Output the [x, y] coordinate of the center of the cell containing the given text.  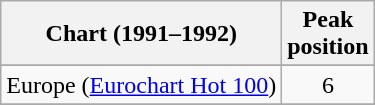
Peakposition [328, 34]
Chart (1991–1992) [142, 34]
6 [328, 85]
Europe (Eurochart Hot 100) [142, 85]
